Determine the [x, y] coordinate at the center of the cell enclosing the given text.  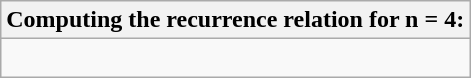
Computing the recurrence relation for n = 4: [236, 20]
